Output the (x, y) coordinate of the center of the cell containing the given text.  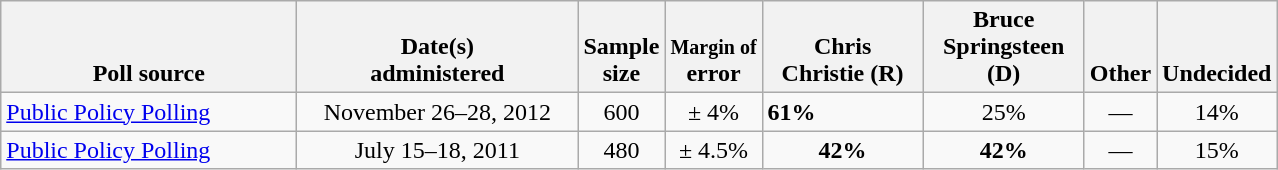
ChrisChristie (R) (842, 47)
25% (1004, 112)
600 (622, 112)
± 4.5% (714, 150)
BruceSpringsteen (D) (1004, 47)
480 (622, 150)
± 4% (714, 112)
Other (1120, 47)
15% (1217, 150)
Margin oferror (714, 47)
Date(s)administered (438, 47)
Undecided (1217, 47)
July 15–18, 2011 (438, 150)
61% (842, 112)
Poll source (149, 47)
November 26–28, 2012 (438, 112)
Samplesize (622, 47)
14% (1217, 112)
